Detect which cell encompasses the target text, then output its [X, Y] center coordinate. 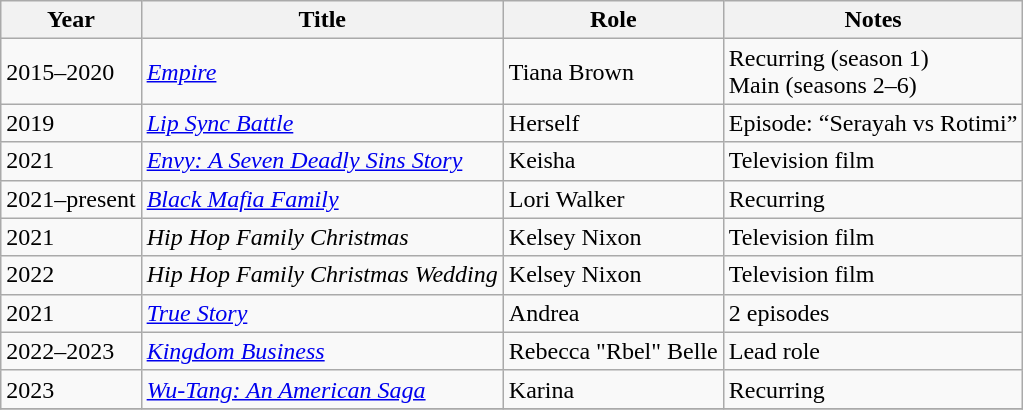
Kingdom Business [322, 351]
Karina [613, 389]
Notes [873, 20]
Keisha [613, 161]
Black Mafia Family [322, 199]
Rebecca "Rbel" Belle [613, 351]
Lead role [873, 351]
Wu-Tang: An American Saga [322, 389]
2022 [71, 275]
Hip Hop Family Christmas Wedding [322, 275]
2021–present [71, 199]
Andrea [613, 313]
2022–2023 [71, 351]
Herself [613, 123]
2019 [71, 123]
Envy: A Seven Deadly Sins Story [322, 161]
2015–2020 [71, 72]
2 episodes [873, 313]
Lori Walker [613, 199]
True Story [322, 313]
2023 [71, 389]
Episode: “Serayah vs Rotimi” [873, 123]
Hip Hop Family Christmas [322, 237]
Role [613, 20]
Lip Sync Battle [322, 123]
Title [322, 20]
Year [71, 20]
Tiana Brown [613, 72]
Empire [322, 72]
Recurring (season 1) Main (seasons 2–6) [873, 72]
